Return [x, y] of the center of cell containing provided text 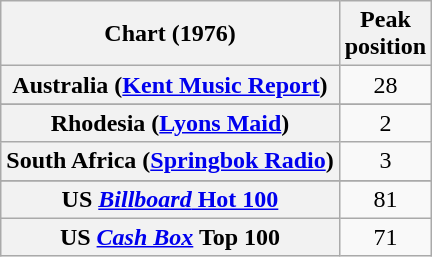
Chart (1976) [170, 34]
South Africa (Springbok Radio) [170, 161]
Peakposition [385, 34]
Rhodesia (Lyons Maid) [170, 123]
28 [385, 85]
3 [385, 161]
US Billboard Hot 100 [170, 199]
US Cash Box Top 100 [170, 237]
71 [385, 237]
2 [385, 123]
Australia (Kent Music Report) [170, 85]
81 [385, 199]
